Provide the [X, Y] coordinate of the cell's center where the given text is located.  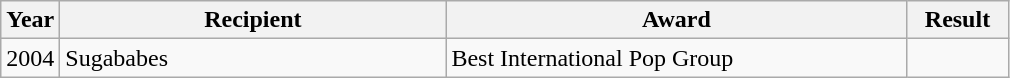
Best International Pop Group [676, 58]
Result [958, 20]
Sugababes [253, 58]
Award [676, 20]
Year [30, 20]
2004 [30, 58]
Recipient [253, 20]
